Return [x, y] of the center of cell containing provided text 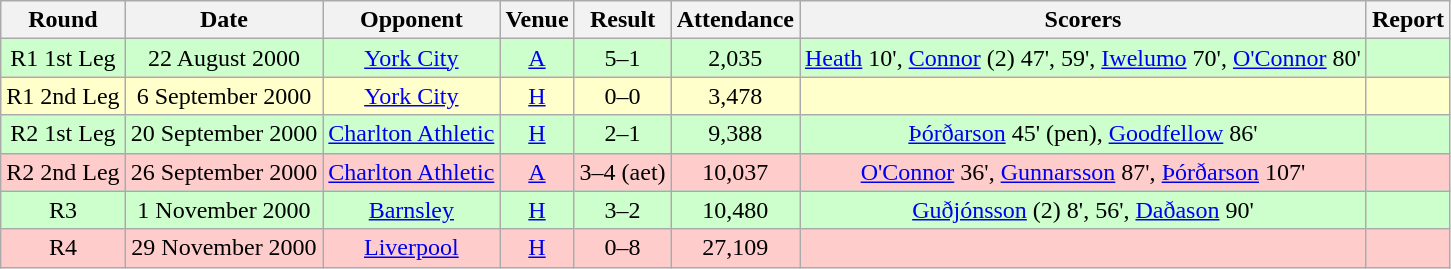
Opponent [412, 20]
Liverpool [412, 248]
2–1 [622, 134]
9,388 [735, 134]
R4 [63, 248]
22 August 2000 [224, 58]
3–2 [622, 210]
0–8 [622, 248]
3–4 (aet) [622, 172]
Round [63, 20]
Date [224, 20]
R2 1st Leg [63, 134]
R2 2nd Leg [63, 172]
3,478 [735, 96]
29 November 2000 [224, 248]
2,035 [735, 58]
27,109 [735, 248]
R1 2nd Leg [63, 96]
0–0 [622, 96]
Barnsley [412, 210]
Scorers [1084, 20]
R3 [63, 210]
Report [1408, 20]
R1 1st Leg [63, 58]
Result [622, 20]
20 September 2000 [224, 134]
1 November 2000 [224, 210]
10,480 [735, 210]
Guðjónsson (2) 8', 56', Daðason 90' [1084, 210]
Attendance [735, 20]
26 September 2000 [224, 172]
Venue [537, 20]
Heath 10', Connor (2) 47', 59', Iwelumo 70', O'Connor 80' [1084, 58]
6 September 2000 [224, 96]
5–1 [622, 58]
Þórðarson 45' (pen), Goodfellow 86' [1084, 134]
10,037 [735, 172]
O'Connor 36', Gunnarsson 87', Þórðarson 107' [1084, 172]
